Identify which cell holds the provided text, then report its [X, Y] central coordinate. 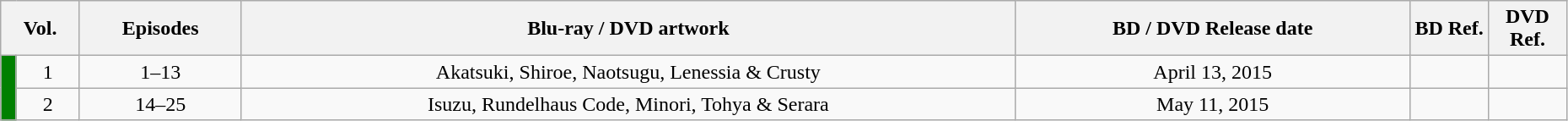
Episodes [160, 29]
Blu-ray / DVD artwork [628, 29]
DVD Ref. [1528, 29]
Akatsuki, Shiroe, Naotsugu, Lenessia & Crusty [628, 72]
Vol. [40, 29]
1–13 [160, 72]
Isuzu, Rundelhaus Code, Minori, Tohya & Serara [628, 104]
May 11, 2015 [1213, 104]
1 [47, 72]
BD / DVD Release date [1213, 29]
2 [47, 104]
BD Ref. [1449, 29]
April 13, 2015 [1213, 72]
14–25 [160, 104]
